Return (x, y) of the center of cell containing provided text 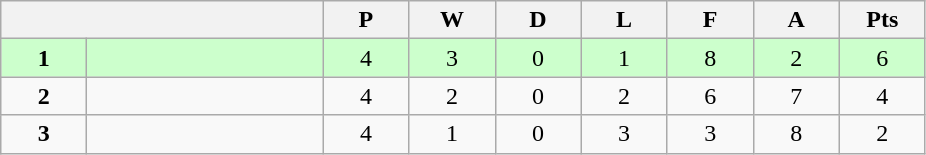
D (538, 20)
W (452, 20)
A (796, 20)
Pts (882, 20)
7 (796, 96)
F (710, 20)
L (624, 20)
P (366, 20)
